Pinpoint the cell where the given text exists, returning its [X, Y] midpoint coordinate. 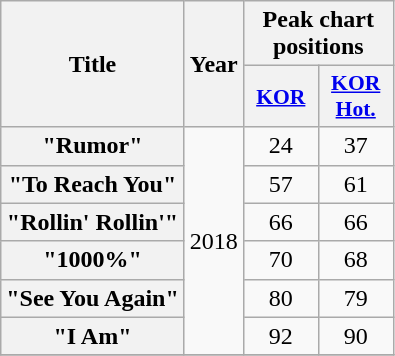
79 [356, 298]
37 [356, 146]
92 [280, 336]
80 [280, 298]
Year [214, 64]
Peak chart positions [318, 34]
"Rumor" [93, 146]
"I Am" [93, 336]
KOR [280, 96]
"To Reach You" [93, 184]
57 [280, 184]
68 [356, 260]
90 [356, 336]
24 [280, 146]
"See You Again" [93, 298]
Title [93, 64]
61 [356, 184]
"Rollin' Rollin'" [93, 222]
2018 [214, 241]
"1000%" [93, 260]
KORHot. [356, 96]
70 [280, 260]
